Capture the cell that displays the provided text and extract its (X, Y) central coordinate. 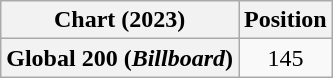
Global 200 (Billboard) (120, 58)
Position (285, 20)
Chart (2023) (120, 20)
145 (285, 58)
